Determine the (x, y) coordinate at the center of the cell enclosing the given text.  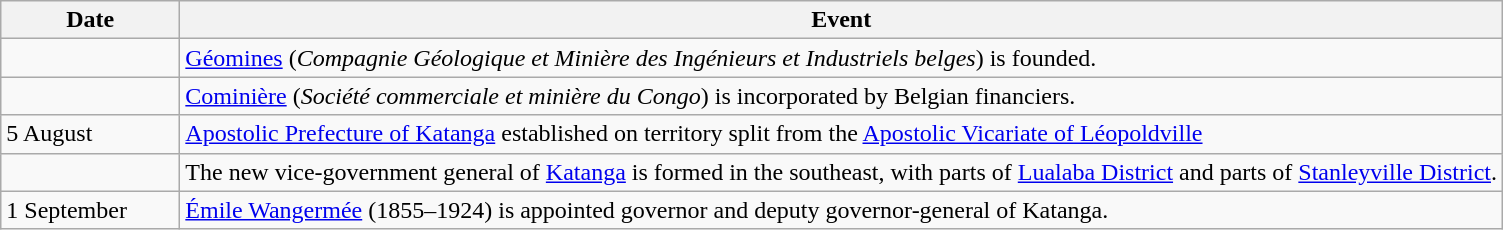
1 September (90, 210)
Cominière (Société commerciale et minière du Congo) is incorporated by Belgian financiers. (842, 96)
The new vice-government general of Katanga is formed in the southeast, with parts of Lualaba District and parts of Stanleyville District. (842, 172)
Apostolic Prefecture of Katanga established on territory split from the Apostolic Vicariate of Léopoldville (842, 134)
Date (90, 20)
5 August (90, 134)
Event (842, 20)
Géomines (Compagnie Géologique et Minière des Ingénieurs et Industriels belges) is founded. (842, 58)
Émile Wangermée (1855–1924) is appointed governor and deputy governor-general of Katanga. (842, 210)
